Return the [x, y] coordinate for the center point of the cell that contains the specified text.  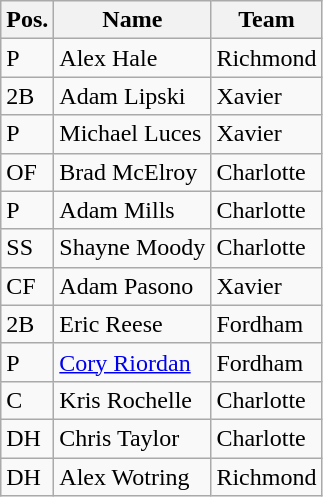
Team [266, 20]
Chris Taylor [132, 438]
Alex Wotring [132, 477]
Adam Mills [132, 210]
Name [132, 20]
C [28, 400]
OF [28, 172]
Brad McElroy [132, 172]
Michael Luces [132, 134]
Adam Pasono [132, 286]
Pos. [28, 20]
SS [28, 248]
Adam Lipski [132, 96]
CF [28, 286]
Shayne Moody [132, 248]
Cory Riordan [132, 362]
Alex Hale [132, 58]
Kris Rochelle [132, 400]
Eric Reese [132, 324]
